Capture the cell that displays the provided text and extract its [X, Y] central coordinate. 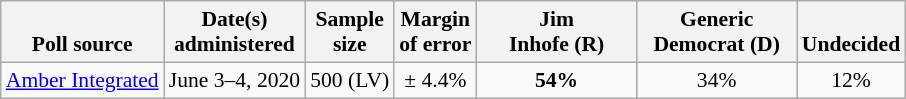
Marginof error [435, 32]
Poll source [82, 32]
GenericDemocrat (D) [717, 32]
34% [717, 80]
± 4.4% [435, 80]
Date(s)administered [234, 32]
June 3–4, 2020 [234, 80]
500 (LV) [350, 80]
Amber Integrated [82, 80]
Samplesize [350, 32]
Undecided [851, 32]
JimInhofe (R) [556, 32]
12% [851, 80]
54% [556, 80]
